Scan for the cell matching the given text and deliver its (X, Y) coordinate at center. 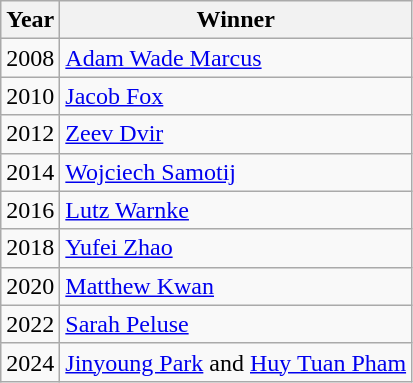
Wojciech Samotij (236, 172)
2014 (30, 172)
2016 (30, 210)
Yufei Zhao (236, 248)
Jacob Fox (236, 96)
Sarah Peluse (236, 324)
Year (30, 20)
2022 (30, 324)
2024 (30, 362)
2012 (30, 134)
Lutz Warnke (236, 210)
Jinyoung Park and Huy Tuan Pham (236, 362)
Zeev Dvir (236, 134)
Matthew Kwan (236, 286)
Adam Wade Marcus (236, 58)
2018 (30, 248)
2008 (30, 58)
2010 (30, 96)
Winner (236, 20)
2020 (30, 286)
